From the cell containing the given text, extract its center point as [X, Y] coordinate. 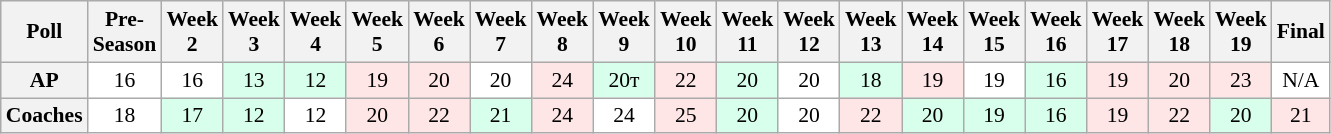
20т [624, 80]
Coaches [44, 116]
17 [192, 116]
13 [254, 80]
Week13 [871, 32]
Week9 [624, 32]
AP [44, 80]
Week8 [562, 32]
Final [1301, 32]
Week5 [377, 32]
Week15 [994, 32]
Week7 [501, 32]
Week6 [439, 32]
23 [1241, 80]
Pre-Season [125, 32]
N/A [1301, 80]
Week19 [1241, 32]
Week16 [1056, 32]
Week14 [933, 32]
Week17 [1118, 32]
Week12 [809, 32]
Week18 [1179, 32]
Week4 [316, 32]
Week2 [192, 32]
25 [686, 116]
Week11 [748, 32]
Poll [44, 32]
Week10 [686, 32]
Week3 [254, 32]
